From the cell containing the given text, extract its center point as [x, y] coordinate. 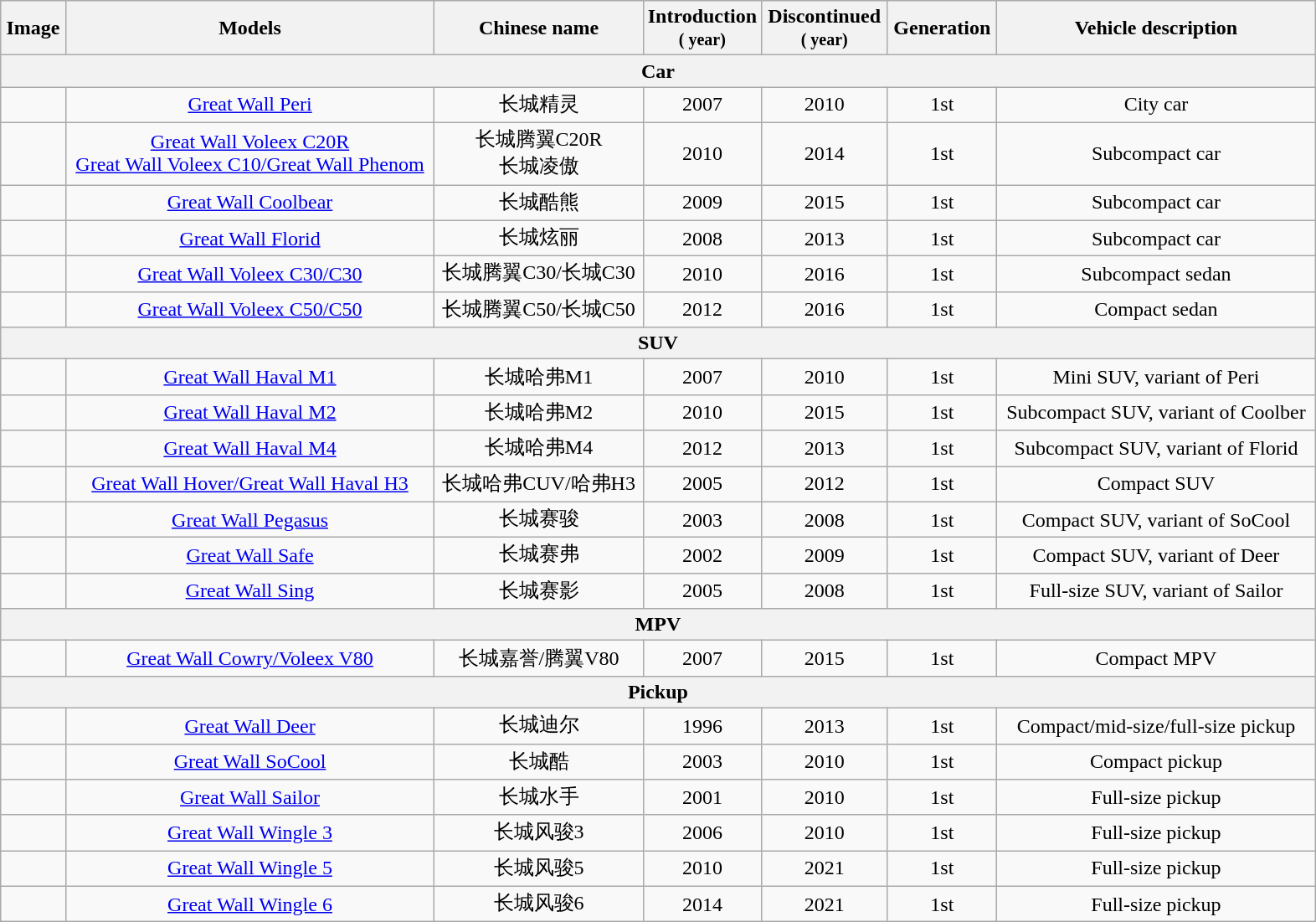
长城赛弗 [539, 556]
Great Wall SoCool [249, 762]
Great Wall Voleex C30/C30 [249, 275]
Subcompact SUV, variant of Coolber [1156, 412]
City car [1156, 106]
Subcompact sedan [1156, 275]
Compact SUV [1156, 484]
Great Wall Peri [249, 106]
长城酷熊 [539, 203]
长城哈弗M1 [539, 377]
Vehicle description [1156, 28]
Chinese name [539, 28]
Car [658, 71]
Great Wall Sailor [249, 797]
长城赛影 [539, 591]
Generation [943, 28]
Compact pickup [1156, 762]
SUV [658, 343]
Great Wall Florid [249, 238]
Compact sedan [1156, 310]
Great Wall Deer [249, 725]
长城赛骏 [539, 519]
长城腾翼C20R长城凌傲 [539, 153]
2006 [702, 832]
Models [249, 28]
长城迪尔 [539, 725]
Great Wall Coolbear [249, 203]
Image [33, 28]
Great Wall Safe [249, 556]
MPV [658, 625]
Great Wall Cowry/Voleex V80 [249, 658]
Compact SUV, variant of Deer [1156, 556]
Discontinued( year) [825, 28]
长城哈弗CUV/哈弗H3 [539, 484]
Great Wall Pegasus [249, 519]
长城哈弗M2 [539, 412]
Great Wall Hover/Great Wall Haval H3 [249, 484]
Compact/mid-size/full-size pickup [1156, 725]
长城腾翼C30/长城C30 [539, 275]
长城酷 [539, 762]
Great Wall Wingle 6 [249, 904]
Great Wall Haval M2 [249, 412]
Great Wall Sing [249, 591]
Pickup [658, 692]
Great Wall Haval M1 [249, 377]
长城精灵 [539, 106]
2002 [702, 556]
长城哈弗M4 [539, 449]
Great Wall Voleex C20RGreat Wall Voleex C10/Great Wall Phenom [249, 153]
Great Wall Voleex C50/C50 [249, 310]
Subcompact SUV, variant of Florid [1156, 449]
长城腾翼C50/长城C50 [539, 310]
Mini SUV, variant of Peri [1156, 377]
长城嘉誉/腾翼V80 [539, 658]
长城风骏3 [539, 832]
长城水手 [539, 797]
Introduction( year) [702, 28]
Great Wall Wingle 5 [249, 869]
Compact MPV [1156, 658]
2001 [702, 797]
Compact SUV, variant of SoCool [1156, 519]
Great Wall Wingle 3 [249, 832]
Full-size SUV, variant of Sailor [1156, 591]
长城风骏6 [539, 904]
长城炫丽 [539, 238]
1996 [702, 725]
Great Wall Haval M4 [249, 449]
长城风骏5 [539, 869]
